Provide the [X, Y] coordinate of the cell's center where the given text is located.  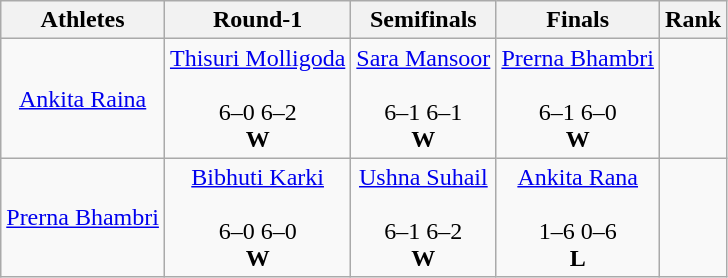
Ankita Rana1–6 0–6L [578, 218]
Thisuri Molligoda6–0 6–2W [257, 98]
Sara Mansoor6–1 6–1W [424, 98]
Prerna Bhambri6–1 6–0W [578, 98]
Athletes [83, 20]
Ankita Raina [83, 98]
Finals [578, 20]
Round-1 [257, 20]
Semifinals [424, 20]
Ushna Suhail6–1 6–2W [424, 218]
Bibhuti Karki6–0 6–0W [257, 218]
Rank [694, 20]
Prerna Bhambri [83, 218]
